Pinpoint the cell where the given text exists, returning its (x, y) midpoint coordinate. 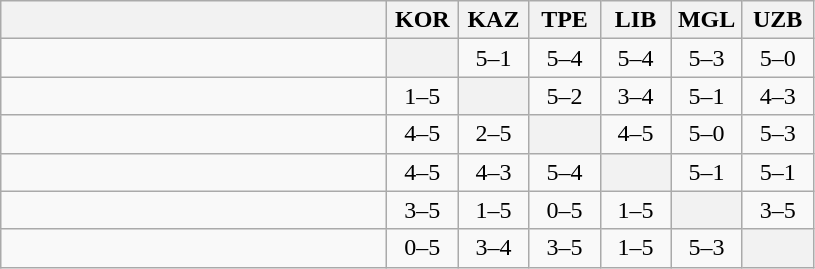
LIB (636, 20)
KAZ (494, 20)
5–2 (564, 96)
2–5 (494, 134)
KOR (422, 20)
UZB (778, 20)
MGL (706, 20)
TPE (564, 20)
